For the text-containing cell, return its midpoint in (x, y) coordinate format. 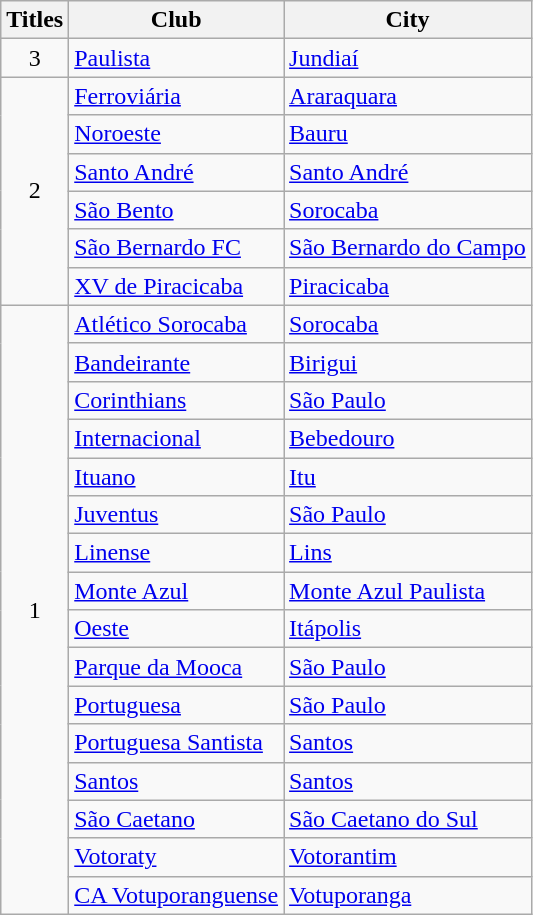
XV de Piracicaba (176, 286)
3 (35, 58)
Club (176, 20)
Lins (408, 553)
Internacional (176, 438)
Bandeirante (176, 362)
Paulista (176, 58)
Bauru (408, 134)
São Caetano do Sul (408, 819)
Atlético Sorocaba (176, 324)
Portuguesa (176, 705)
Monte Azul Paulista (408, 591)
Monte Azul (176, 591)
Itápolis (408, 629)
Piracicaba (408, 286)
City (408, 20)
São Bernardo FC (176, 248)
Votorantim (408, 857)
2 (35, 191)
Birigui (408, 362)
Ituano (176, 477)
Jundiaí (408, 58)
Juventus (176, 515)
Oeste (176, 629)
Votoraty (176, 857)
1 (35, 610)
Votuporanga (408, 895)
São Caetano (176, 819)
Titles (35, 20)
São Bernardo do Campo (408, 248)
Ferroviária (176, 96)
CA Votuporanguense (176, 895)
Araraquara (408, 96)
Corinthians (176, 400)
Linense (176, 553)
São Bento (176, 210)
Itu (408, 477)
Portuguesa Santista (176, 743)
Noroeste (176, 134)
Bebedouro (408, 438)
Parque da Mooca (176, 667)
